Capture the cell that displays the provided text and extract its (X, Y) central coordinate. 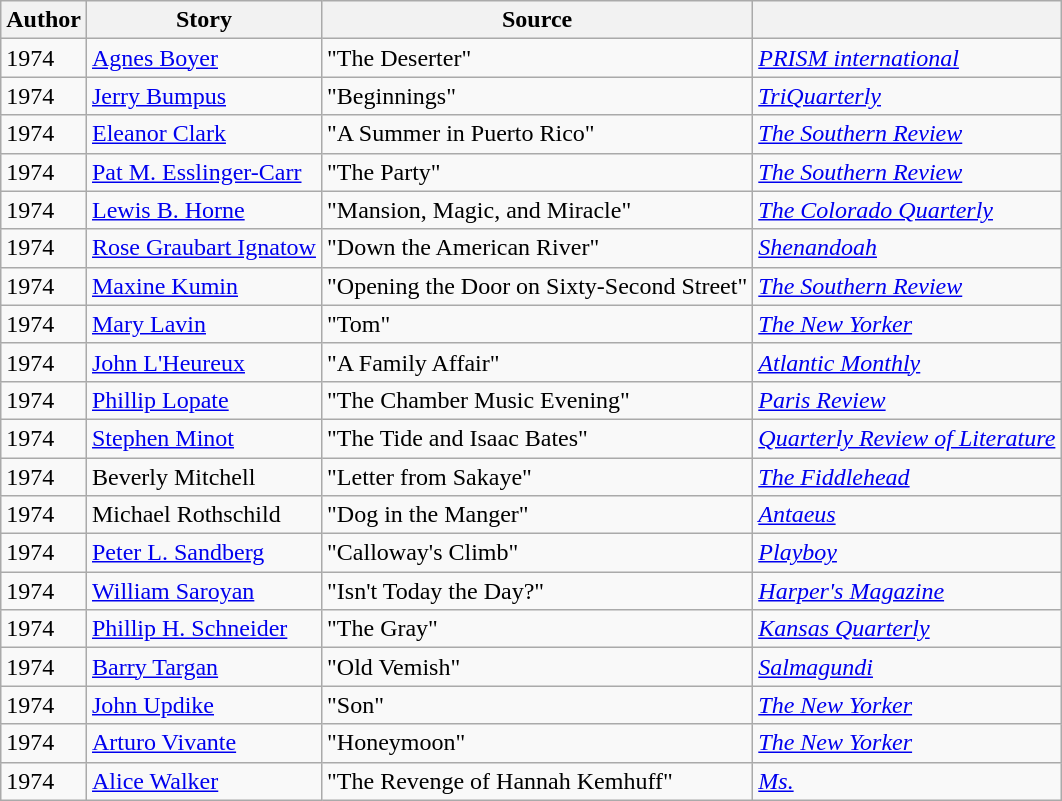
Jerry Bumpus (204, 96)
Quarterly Review of Literature (907, 438)
Ms. (907, 781)
Lewis B. Horne (204, 210)
John L'Heureux (204, 362)
Mary Lavin (204, 324)
"Old Vemish" (536, 667)
Agnes Boyer (204, 58)
"Isn't Today the Day?" (536, 591)
"A Family Affair" (536, 362)
Alice Walker (204, 781)
"The Revenge of Hannah Kemhuff" (536, 781)
"Letter from Sakaye" (536, 477)
Kansas Quarterly (907, 629)
William Saroyan (204, 591)
Phillip Lopate (204, 400)
"The Deserter" (536, 58)
"Opening the Door on Sixty-Second Street" (536, 286)
Rose Graubart Ignatow (204, 248)
Paris Review (907, 400)
"Honeymoon" (536, 743)
"The Chamber Music Evening" (536, 400)
"Mansion, Magic, and Miracle" (536, 210)
Pat M. Esslinger-Carr (204, 172)
PRISM international (907, 58)
Stephen Minot (204, 438)
Antaeus (907, 515)
Michael Rothschild (204, 515)
The Fiddlehead (907, 477)
"Son" (536, 705)
Phillip H. Schneider (204, 629)
John Updike (204, 705)
Arturo Vivante (204, 743)
"Beginnings" (536, 96)
"Tom" (536, 324)
"Calloway's Climb" (536, 553)
Playboy (907, 553)
Barry Targan (204, 667)
Harper's Magazine (907, 591)
"The Gray" (536, 629)
"The Party" (536, 172)
The Colorado Quarterly (907, 210)
Atlantic Monthly (907, 362)
Beverly Mitchell (204, 477)
"Down the American River" (536, 248)
Maxine Kumin (204, 286)
Eleanor Clark (204, 134)
"The Tide and Isaac Bates" (536, 438)
TriQuarterly (907, 96)
Shenandoah (907, 248)
Story (204, 20)
Peter L. Sandberg (204, 553)
Source (536, 20)
"A Summer in Puerto Rico" (536, 134)
Salmagundi (907, 667)
"Dog in the Manger" (536, 515)
Author (44, 20)
